Search for the cell housing the specified text and yield its [X, Y] center coordinate. 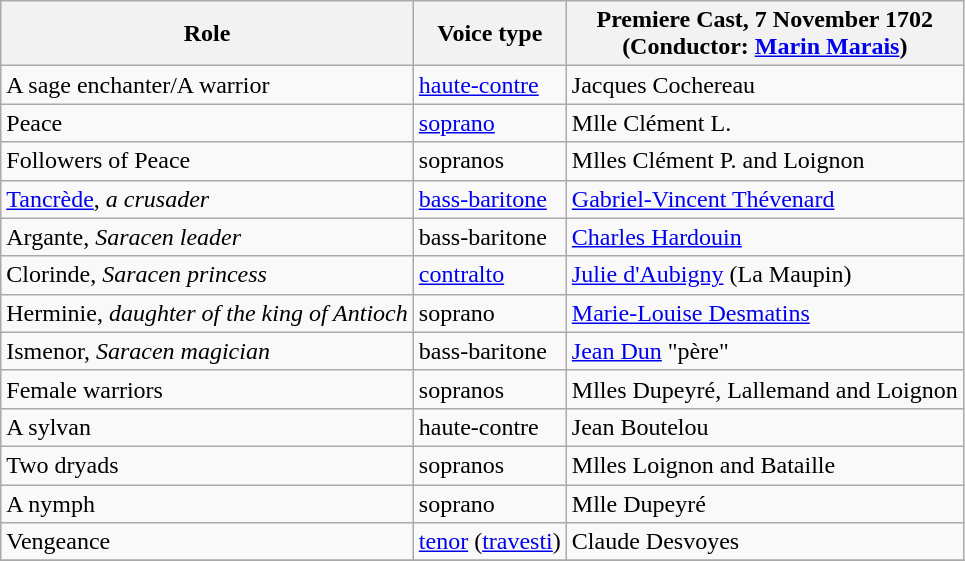
Marie-Louise Desmatins [764, 313]
Mlle Clément L. [764, 123]
contralto [490, 275]
Mlles Dupeyré, Lallemand and Loignon [764, 389]
tenor (travesti) [490, 542]
Gabriel-Vincent Thévenard [764, 199]
Jacques Cochereau [764, 85]
Jean Dun "père" [764, 351]
Charles Hardouin [764, 237]
Claude Desvoyes [764, 542]
Mlles Clément P. and Loignon [764, 161]
Followers of Peace [208, 161]
Vengeance [208, 542]
A sylvan [208, 427]
Mlle Dupeyré [764, 503]
Premiere Cast, 7 November 1702(Conductor: Marin Marais) [764, 34]
Two dryads [208, 465]
Mlles Loignon and Bataille [764, 465]
Jean Boutelou [764, 427]
A nymph [208, 503]
Tancrède, a crusader [208, 199]
Female warriors [208, 389]
Ismenor, Saracen magician [208, 351]
Voice type [490, 34]
Clorinde, Saracen princess [208, 275]
Argante, Saracen leader [208, 237]
A sage enchanter/A warrior [208, 85]
Julie d'Aubigny (La Maupin) [764, 275]
Role [208, 34]
Peace [208, 123]
Herminie, daughter of the king of Antioch [208, 313]
